Locate the cell with the specified text and output its [x, y] center coordinate. 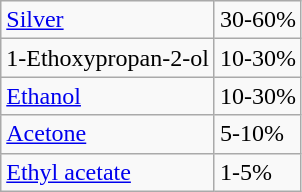
Ethanol [108, 96]
30-60% [258, 20]
Silver [108, 20]
Ethyl acetate [108, 172]
1-Ethoxypropan-2-ol [108, 58]
Acetone [108, 134]
1-5% [258, 172]
5-10% [258, 134]
